Determine the [X, Y] coordinate at the center of the cell enclosing the given text.  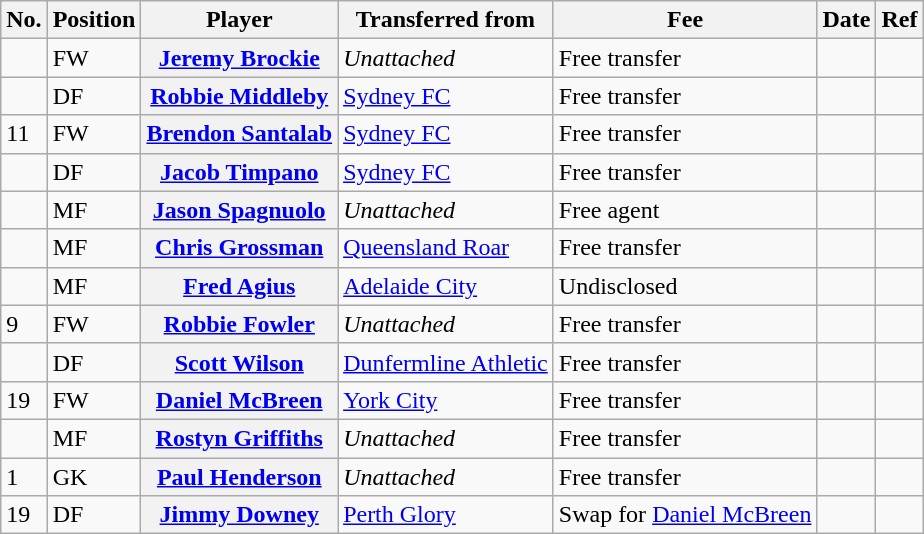
GK [94, 477]
1 [24, 477]
No. [24, 20]
Chris Grossman [240, 248]
Fred Agius [240, 286]
Swap for Daniel McBreen [685, 515]
Daniel McBreen [240, 400]
Jason Spagnuolo [240, 210]
Queensland Roar [446, 248]
Jimmy Downey [240, 515]
Ref [900, 20]
Position [94, 20]
Transferred from [446, 20]
York City [446, 400]
Player [240, 20]
Brendon Santalab [240, 134]
Date [846, 20]
Free agent [685, 210]
Robbie Middleby [240, 96]
Jeremy Brockie [240, 58]
Rostyn Griffiths [240, 438]
Scott Wilson [240, 362]
Dunfermline Athletic [446, 362]
Jacob Timpano [240, 172]
Robbie Fowler [240, 324]
11 [24, 134]
9 [24, 324]
Paul Henderson [240, 477]
Fee [685, 20]
Adelaide City [446, 286]
Undisclosed [685, 286]
Perth Glory [446, 515]
